Return [x, y] of the center of cell containing provided text 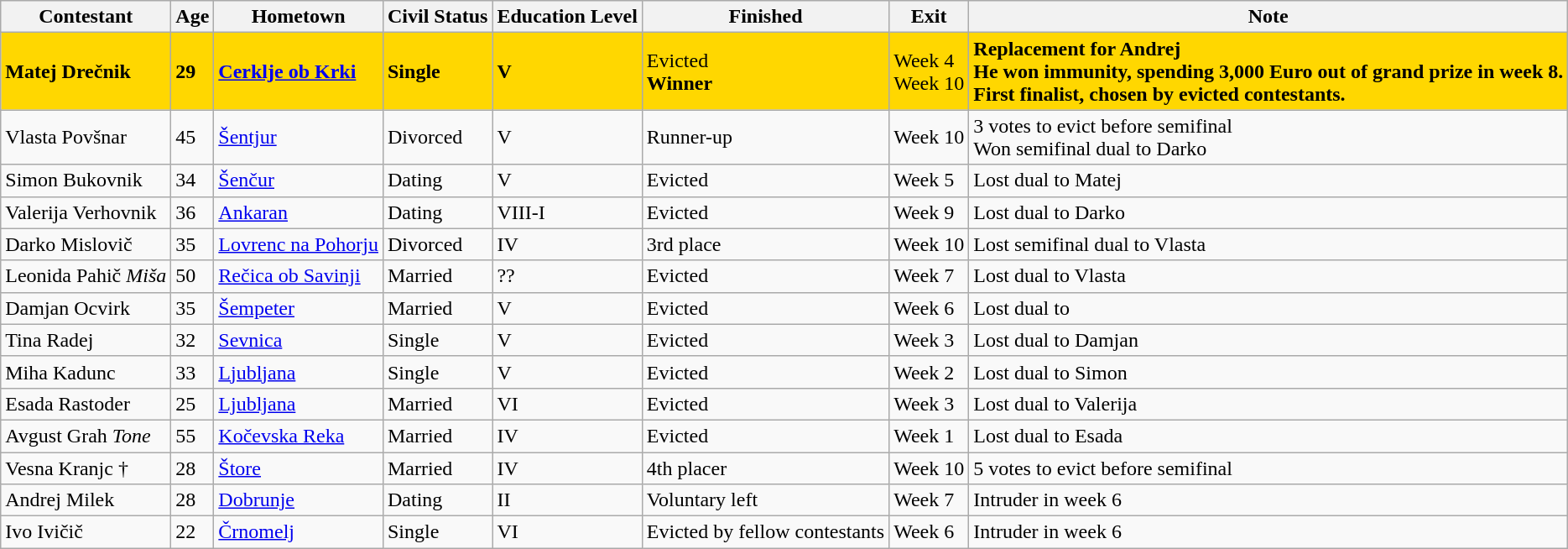
33 [193, 372]
Contestant [86, 17]
45 [193, 138]
Lovrenc na Pohorju [299, 244]
Šentjur [299, 138]
Sevnica [299, 340]
55 [193, 436]
Hometown [299, 17]
Lost dual to Esada [1268, 436]
Week 4Week 10 [930, 71]
Andrej Milek [86, 500]
Week 1 [930, 436]
Matej Drečnik [86, 71]
Lost dual to Matej [1268, 180]
Voluntary left [765, 500]
Tina Radej [86, 340]
VIII-I [567, 212]
Week 9 [930, 212]
36 [193, 212]
Replacement for AndrejHe won immunity, spending 3,000 Euro out of grand prize in week 8.First finalist, chosen by evicted contestants. [1268, 71]
Darko Mislovič [86, 244]
22 [193, 532]
?? [567, 276]
5 votes to evict before semifinal [1268, 468]
Damjan Ocvirk [86, 308]
4th placer [765, 468]
Valerija Verhovnik [86, 212]
32 [193, 340]
Ivo Ivičič [86, 532]
Šenčur [299, 180]
Vesna Kranjc † [86, 468]
Runner-up [765, 138]
Evicted by fellow contestants [765, 532]
Ankaran [299, 212]
Week 5 [930, 180]
Civil Status [437, 17]
Week 2 [930, 372]
Lost dual to [1268, 308]
Age [193, 17]
Finished [765, 17]
Avgust Grah Tone [86, 436]
Exit [930, 17]
Šempeter [299, 308]
25 [193, 404]
Dobrunje [299, 500]
29 [193, 71]
Lost dual to Vlasta [1268, 276]
Education Level [567, 17]
50 [193, 276]
Lost semifinal dual to Vlasta [1268, 244]
Simon Bukovnik [86, 180]
Note [1268, 17]
3rd place [765, 244]
Lost dual to Valerija [1268, 404]
Kočevska Reka [299, 436]
Esada Rastoder [86, 404]
Štore [299, 468]
34 [193, 180]
3 votes to evict before semifinalWon semifinal dual to Darko [1268, 138]
Lost dual to Darko [1268, 212]
Cerklje ob Krki [299, 71]
Leonida Pahič Miša [86, 276]
Rečica ob Savinji [299, 276]
Miha Kadunc [86, 372]
EvictedWinner [765, 71]
II [567, 500]
Črnomelj [299, 532]
Lost dual to Simon [1268, 372]
Lost dual to Damjan [1268, 340]
Vlasta Povšnar [86, 138]
